Search for the cell housing the specified text and yield its (x, y) center coordinate. 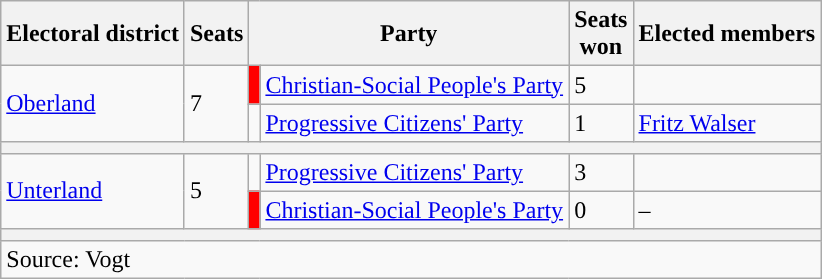
0 (601, 210)
Party (409, 34)
7 (216, 104)
Fritz Walser (727, 123)
Seats (216, 34)
1 (601, 123)
Unterland (93, 191)
Electoral district (93, 34)
Oberland (93, 104)
Elected members (727, 34)
3 (601, 172)
– (727, 210)
Seatswon (601, 34)
Source: Vogt (411, 259)
